Detect which cell encompasses the target text, then output its (x, y) center coordinate. 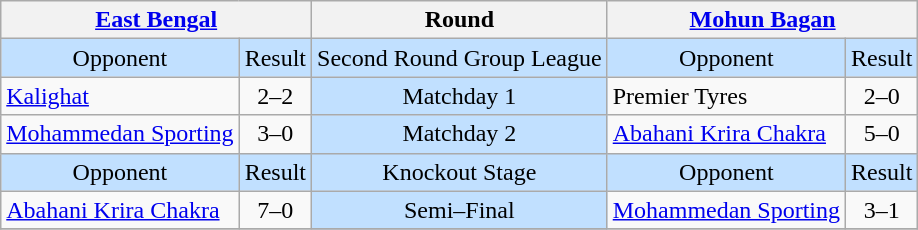
3–1 (882, 210)
Second Round Group League (460, 58)
7–0 (275, 210)
Matchday 1 (460, 96)
Matchday 2 (460, 134)
Knockout Stage (460, 172)
2–2 (275, 96)
Semi–Final (460, 210)
Premier Tyres (726, 96)
3–0 (275, 134)
Kalighat (120, 96)
2–0 (882, 96)
Round (460, 20)
East Bengal (156, 20)
Mohun Bagan (762, 20)
5–0 (882, 134)
